Extract the (X, Y) coordinate from the center of the cell holding the provided text.  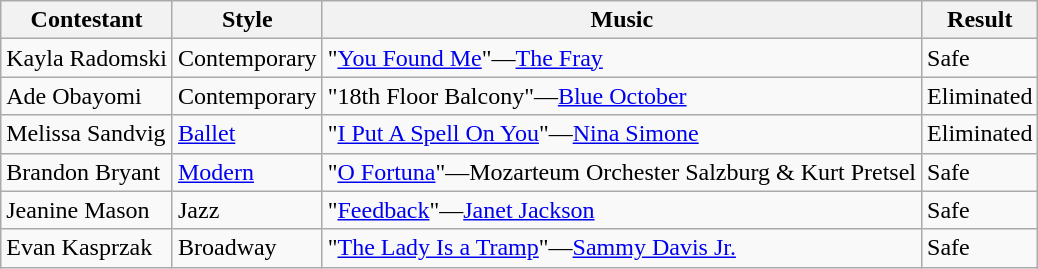
Jeanine Mason (87, 210)
"Feedback"—Janet Jackson (622, 210)
Ade Obayomi (87, 96)
"18th Floor Balcony"—Blue October (622, 96)
Melissa Sandvig (87, 134)
"The Lady Is a Tramp"—Sammy Davis Jr. (622, 248)
"You Found Me"—The Fray (622, 58)
Broadway (247, 248)
Brandon Bryant (87, 172)
Music (622, 20)
Ballet (247, 134)
Style (247, 20)
"O Fortuna"—Mozarteum Orchester Salzburg & Kurt Pretsel (622, 172)
Contestant (87, 20)
Jazz (247, 210)
Result (980, 20)
Evan Kasprzak (87, 248)
Kayla Radomski (87, 58)
Modern (247, 172)
"I Put A Spell On You"—Nina Simone (622, 134)
